Detect which cell encompasses the target text, then output its (X, Y) center coordinate. 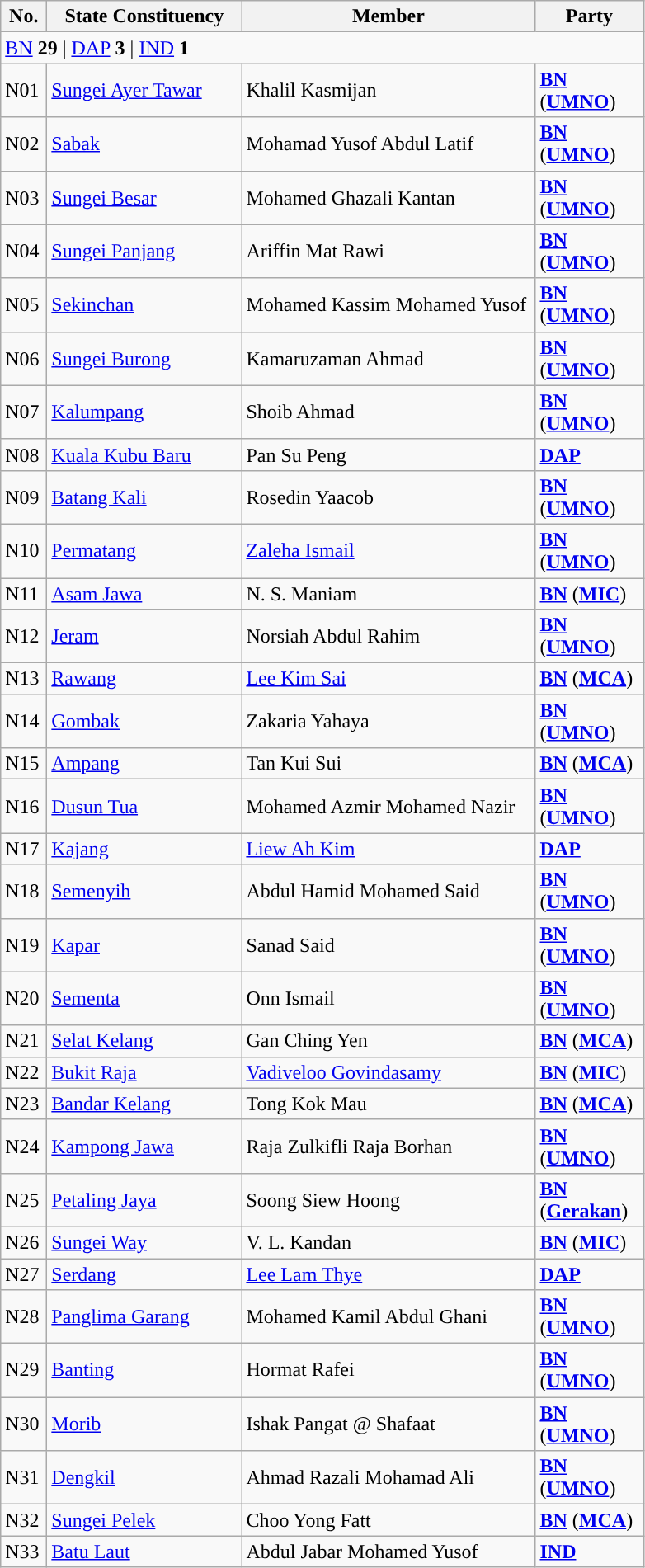
Sabak (144, 144)
Ahmad Razali Mohamad Ali (388, 1478)
Kuala Kubu Baru (144, 454)
N26 (24, 1242)
Party (589, 16)
Soong Siew Hoong (388, 1199)
Sungei Ayer Tawar (144, 91)
Permatang (144, 551)
Serdang (144, 1274)
Dengkil (144, 1478)
Batang Kali (144, 497)
Banting (144, 1371)
Kamaruzaman Ahmad (388, 358)
Bandar Kelang (144, 1104)
N10 (24, 551)
N05 (24, 305)
Vadiveloo Govindasamy (388, 1072)
N15 (24, 764)
N01 (24, 91)
Sanad Said (388, 945)
Kapar (144, 945)
Norsiah Abdul Rahim (388, 637)
N13 (24, 679)
N25 (24, 1199)
Lee Lam Thye (388, 1274)
N31 (24, 1478)
N23 (24, 1104)
N. S. Maniam (388, 593)
Gombak (144, 721)
N19 (24, 945)
Sungei Besar (144, 198)
Ishak Pangat @ Shafaat (388, 1424)
N08 (24, 454)
Liew Ah Kim (388, 849)
N17 (24, 849)
No. (24, 16)
Abdul Hamid Mohamed Said (388, 891)
Sungei Panjang (144, 251)
Tong Kok Mau (388, 1104)
Asam Jawa (144, 593)
N20 (24, 998)
Selat Kelang (144, 1041)
N09 (24, 497)
Ariffin Mat Rawi (388, 251)
N24 (24, 1147)
N03 (24, 198)
N33 (24, 1552)
Choo Yong Fatt (388, 1520)
Zakaria Yahaya (388, 721)
N22 (24, 1072)
N29 (24, 1371)
Zaleha Ismail (388, 551)
Sungei Pelek (144, 1520)
Panglima Garang (144, 1316)
N21 (24, 1041)
Tan Kui Sui (388, 764)
Sungei Way (144, 1242)
Sungei Burong (144, 358)
Member (388, 16)
Gan Ching Yen (388, 1041)
N11 (24, 593)
Abdul Jabar Mohamed Yusof (388, 1552)
Petaling Jaya (144, 1199)
Kajang (144, 849)
Sekinchan (144, 305)
Mohamed Kassim Mohamed Yusof (388, 305)
N18 (24, 891)
BN (Gerakan) (589, 1199)
Kampong Jawa (144, 1147)
N14 (24, 721)
Mohamad Yusof Abdul Latif (388, 144)
Pan Su Peng (388, 454)
N02 (24, 144)
Kalumpang (144, 412)
Mohamed Ghazali Kantan (388, 198)
Raja Zulkifli Raja Borhan (388, 1147)
N04 (24, 251)
Dusun Tua (144, 807)
Jeram (144, 637)
N30 (24, 1424)
Onn Ismail (388, 998)
IND (589, 1552)
N16 (24, 807)
Sementa (144, 998)
Shoib Ahmad (388, 412)
Lee Kim Sai (388, 679)
Hormat Rafei (388, 1371)
Ampang (144, 764)
Khalil Kasmijan (388, 91)
BN 29 | DAP 3 | IND 1 (322, 48)
N06 (24, 358)
Mohamed Kamil Abdul Ghani (388, 1316)
Rawang (144, 679)
Morib (144, 1424)
Semenyih (144, 891)
N27 (24, 1274)
State Constituency (144, 16)
Rosedin Yaacob (388, 497)
V. L. Kandan (388, 1242)
N28 (24, 1316)
Batu Laut (144, 1552)
Bukit Raja (144, 1072)
N07 (24, 412)
N32 (24, 1520)
Mohamed Azmir Mohamed Nazir (388, 807)
N12 (24, 637)
